Output the [x, y] coordinate of the center of the cell containing the given text.  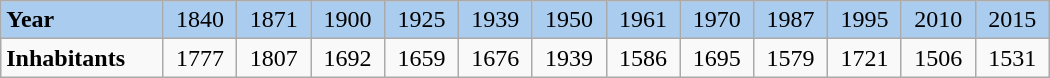
Year [82, 20]
1961 [643, 20]
1692 [348, 58]
1659 [422, 58]
1925 [422, 20]
1777 [200, 58]
1676 [495, 58]
1579 [791, 58]
1586 [643, 58]
1721 [864, 58]
1950 [569, 20]
2010 [938, 20]
1987 [791, 20]
1871 [274, 20]
1807 [274, 58]
1840 [200, 20]
1995 [864, 20]
2015 [1012, 20]
1970 [717, 20]
1900 [348, 20]
1695 [717, 58]
1531 [1012, 58]
Inhabitants [82, 58]
1506 [938, 58]
